Identify which cell holds the provided text, then report its (x, y) central coordinate. 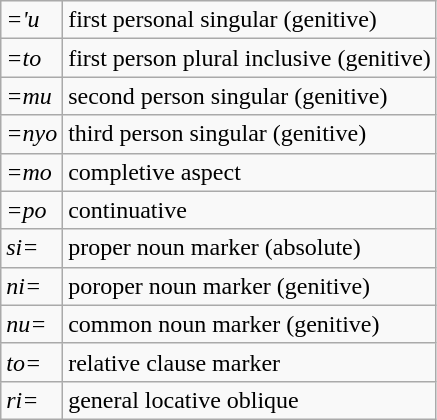
nu= (32, 324)
ri= (32, 400)
ni= (32, 286)
general locative oblique (250, 400)
completive aspect (250, 172)
relative clause marker (250, 362)
=mu (32, 96)
proper noun marker (absolute) (250, 248)
si= (32, 248)
poroper noun marker (genitive) (250, 286)
=to (32, 58)
first person plural inclusive (genitive) (250, 58)
to= (32, 362)
=po (32, 210)
=nyo (32, 134)
=mo (32, 172)
third person singular (genitive) (250, 134)
second person singular (genitive) (250, 96)
first personal singular (genitive) (250, 20)
common noun marker (genitive) (250, 324)
continuative (250, 210)
='u (32, 20)
